For the text-containing cell, return its midpoint in (x, y) coordinate format. 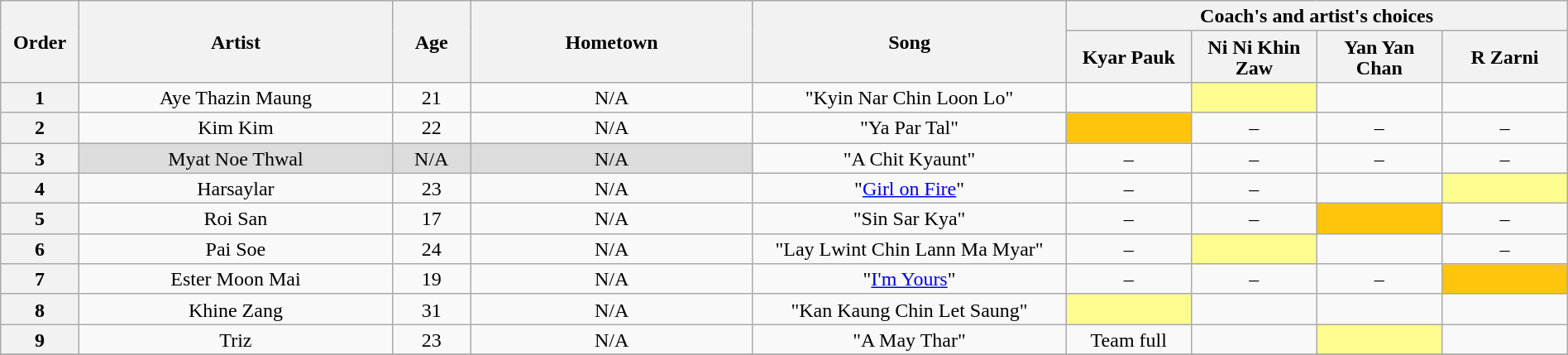
Triz (235, 339)
Artist (235, 41)
Pai Soe (235, 248)
24 (432, 248)
3 (40, 157)
"Ya Par Tal" (910, 127)
Khine Zang (235, 309)
Hometown (612, 41)
1 (40, 98)
Harsaylar (235, 189)
9 (40, 339)
Age (432, 41)
4 (40, 189)
Kyar Pauk (1129, 56)
"Sin Sar Kya" (910, 218)
6 (40, 248)
"I'm Yours" (910, 280)
"A May Thar" (910, 339)
5 (40, 218)
Order (40, 41)
Myat Noe Thwal (235, 157)
31 (432, 309)
"A Chit Kyaunt" (910, 157)
"Girl on Fire" (910, 189)
"Kan Kaung Chin Let Saung" (910, 309)
2 (40, 127)
Yan Yan Chan (1379, 56)
Team full (1129, 339)
8 (40, 309)
21 (432, 98)
Song (910, 41)
"Kyin Nar Chin Loon Lo" (910, 98)
Kim Kim (235, 127)
Aye Thazin Maung (235, 98)
R Zarni (1505, 56)
"Lay Lwint Chin Lann Ma Myar" (910, 248)
Coach's and artist's choices (1317, 17)
17 (432, 218)
22 (432, 127)
Ester Moon Mai (235, 280)
7 (40, 280)
Roi San (235, 218)
19 (432, 280)
Ni Ni Khin Zaw (1255, 56)
